Return [x, y] of the center of cell containing provided text 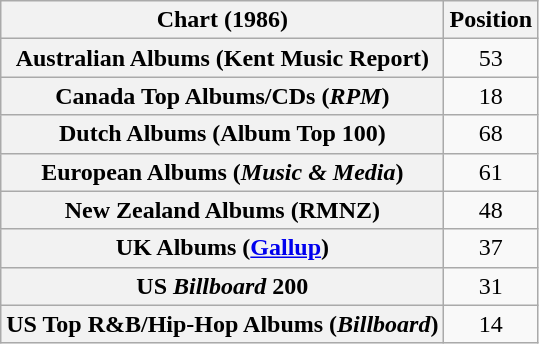
US Top R&B/Hip-Hop Albums (Billboard) [222, 324]
37 [491, 248]
Dutch Albums (Album Top 100) [222, 134]
UK Albums (Gallup) [222, 248]
Position [491, 20]
31 [491, 286]
Australian Albums (Kent Music Report) [222, 58]
61 [491, 172]
18 [491, 96]
US Billboard 200 [222, 286]
14 [491, 324]
Canada Top Albums/CDs (RPM) [222, 96]
Chart (1986) [222, 20]
53 [491, 58]
48 [491, 210]
European Albums (Music & Media) [222, 172]
New Zealand Albums (RMNZ) [222, 210]
68 [491, 134]
